Extract the (X, Y) coordinate from the center of the cell holding the provided text.  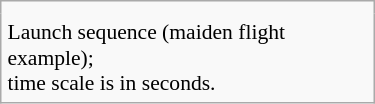
Launch sequence (maiden flight example);time scale is in seconds. (188, 58)
